Capture the cell that displays the provided text and extract its (x, y) central coordinate. 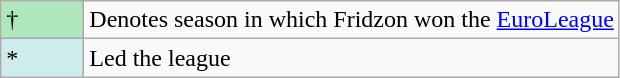
† (42, 20)
* (42, 58)
Led the league (352, 58)
Denotes season in which Fridzon won the EuroLeague (352, 20)
